Return [X, Y] of the center of cell containing provided text 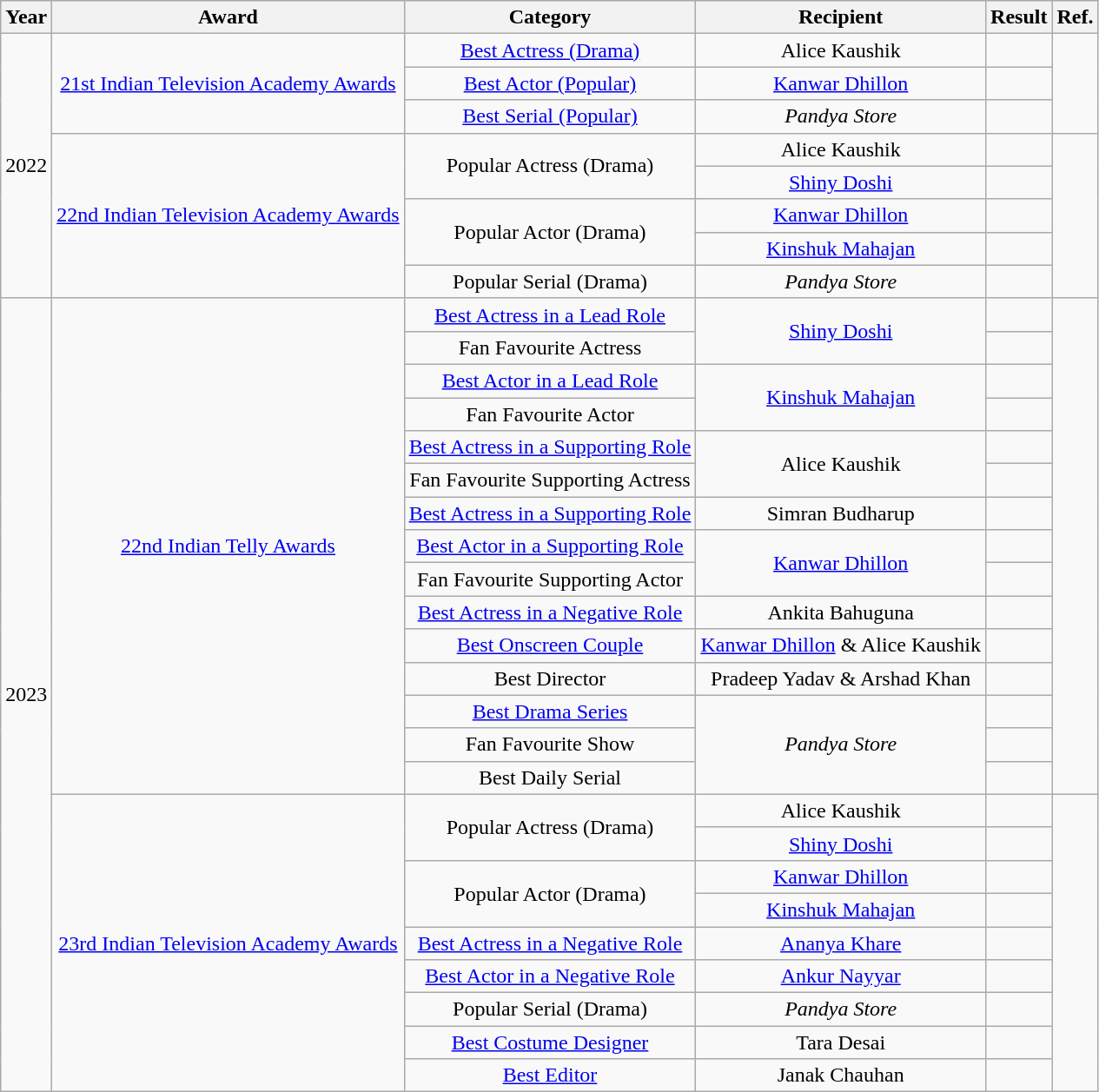
Best Actor in a Lead Role [550, 381]
Fan Favourite Actress [550, 347]
Ankita Bahuguna [841, 612]
Best Daily Serial [550, 778]
22nd Indian Telly Awards [228, 546]
Result [1019, 17]
21st Indian Television Academy Awards [228, 83]
Best Actress in a Lead Role [550, 314]
22nd Indian Television Academy Awards [228, 215]
Category [550, 17]
Best Actor in a Negative Role [550, 976]
23rd Indian Television Academy Awards [228, 943]
Best Drama Series [550, 711]
Ananya Khare [841, 943]
Fan Favourite Actor [550, 414]
Ankur Nayyar [841, 976]
Recipient [841, 17]
Janak Chauhan [841, 1075]
2022 [26, 166]
Best Actor in a Supporting Role [550, 546]
Kanwar Dhillon & Alice Kaushik [841, 645]
Best Onscreen Couple [550, 645]
2023 [26, 695]
Best Director [550, 678]
Fan Favourite Supporting Actress [550, 480]
Best Actress (Drama) [550, 50]
Fan Favourite Show [550, 745]
Simran Budharup [841, 513]
Year [26, 17]
Best Actor (Popular) [550, 83]
Fan Favourite Supporting Actor [550, 579]
Pradeep Yadav & Arshad Khan [841, 678]
Best Costume Designer [550, 1042]
Best Serial (Popular) [550, 116]
Tara Desai [841, 1042]
Ref. [1076, 17]
Award [228, 17]
Best Editor [550, 1075]
